Detect which cell encompasses the target text, then output its [x, y] center coordinate. 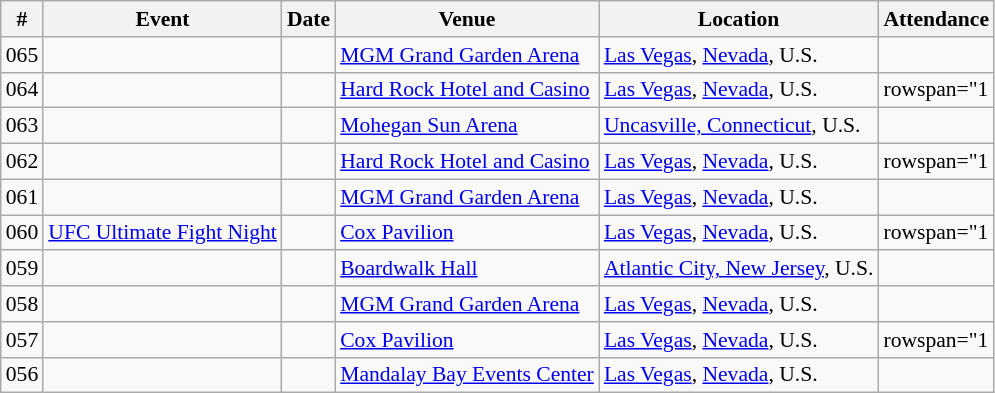
057 [22, 340]
Boardwalk Hall [467, 269]
Event [162, 19]
065 [22, 55]
056 [22, 375]
# [22, 19]
Date [308, 19]
Uncasville, Connecticut, U.S. [739, 126]
058 [22, 304]
Atlantic City, New Jersey, U.S. [739, 269]
064 [22, 90]
Attendance [936, 19]
Venue [467, 19]
Mandalay Bay Events Center [467, 375]
059 [22, 269]
062 [22, 162]
Mohegan Sun Arena [467, 126]
063 [22, 126]
061 [22, 197]
UFC Ultimate Fight Night [162, 233]
Location [739, 19]
060 [22, 233]
